Pinpoint the cell where the given text exists, returning its (x, y) midpoint coordinate. 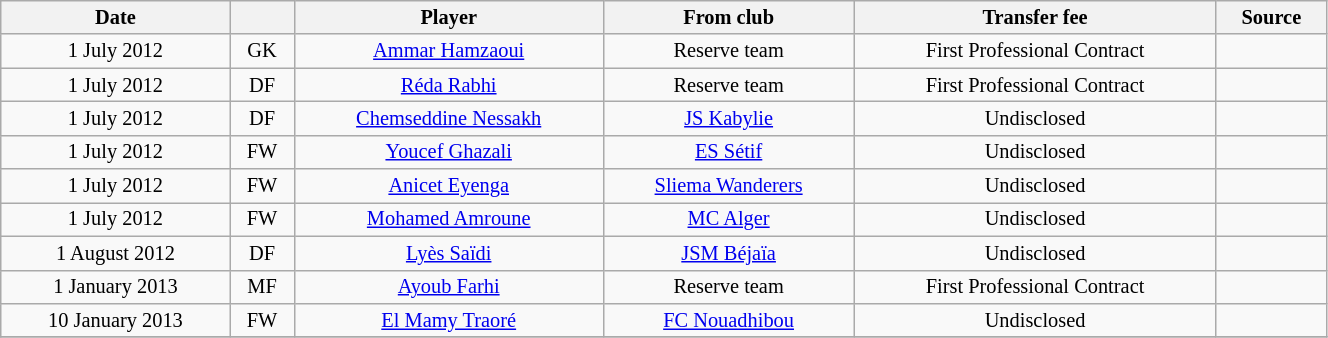
Réda Rabhi (448, 85)
1 January 2013 (116, 287)
Ammar Hamzaoui (448, 51)
10 January 2013 (116, 320)
From club (728, 17)
Player (448, 17)
1 August 2012 (116, 253)
Youcef Ghazali (448, 152)
Mohamed Amroune (448, 219)
MF (262, 287)
GK (262, 51)
Anicet Eyenga (448, 186)
Sliema Wanderers (728, 186)
Source (1271, 17)
Lyès Saïdi (448, 253)
El Mamy Traoré (448, 320)
JS Kabylie (728, 118)
JSM Béjaïa (728, 253)
Ayoub Farhi (448, 287)
Transfer fee (1036, 17)
Date (116, 17)
MC Alger (728, 219)
ES Sétif (728, 152)
FC Nouadhibou (728, 320)
Chemseddine Nessakh (448, 118)
